Return [X, Y] of the center of cell containing provided text 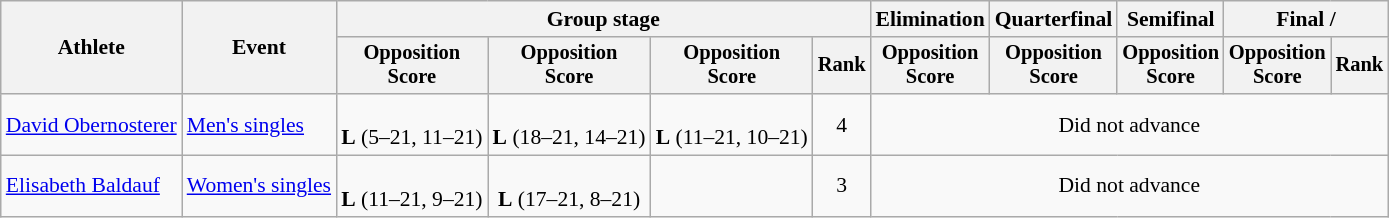
Men's singles [259, 124]
3 [842, 186]
L (5–21, 11–21) [412, 124]
Elimination [930, 19]
Athlete [92, 48]
Quarterfinal [1054, 19]
L (11–21, 9–21) [412, 186]
L (18–21, 14–21) [570, 124]
David Obernosterer [92, 124]
Elisabeth Baldauf [92, 186]
L (11–21, 10–21) [732, 124]
Final / [1306, 19]
L (17–21, 8–21) [570, 186]
Women's singles [259, 186]
Event [259, 48]
4 [842, 124]
Group stage [603, 19]
Semifinal [1170, 19]
